Identify which cell holds the provided text, then report its [x, y] central coordinate. 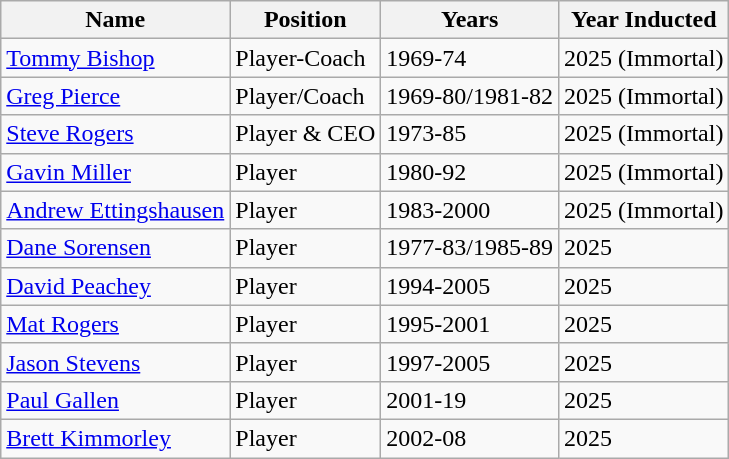
1969-74 [470, 58]
David Peachey [116, 286]
Gavin Miller [116, 172]
Player & CEO [306, 134]
1977-83/1985-89 [470, 248]
Player-Coach [306, 58]
Greg Pierce [116, 96]
Steve Rogers [116, 134]
Mat Rogers [116, 324]
1995-2001 [470, 324]
Year Inducted [644, 20]
Tommy Bishop [116, 58]
1969-80/1981-82 [470, 96]
1983-2000 [470, 210]
2002-08 [470, 438]
1994-2005 [470, 286]
Jason Stevens [116, 362]
Position [306, 20]
1980-92 [470, 172]
Andrew Ettingshausen [116, 210]
Player/Coach [306, 96]
1973-85 [470, 134]
Dane Sorensen [116, 248]
Years [470, 20]
2001-19 [470, 400]
Paul Gallen [116, 400]
1997-2005 [470, 362]
Brett Kimmorley [116, 438]
Name [116, 20]
